Determine the [x, y] coordinate at the center of the cell enclosing the given text.  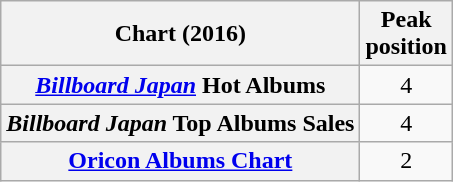
Billboard Japan Hot Albums [180, 85]
Chart (2016) [180, 34]
Billboard Japan Top Albums Sales [180, 123]
Peakposition [406, 34]
2 [406, 161]
Oricon Albums Chart [180, 161]
